Scan for the cell matching the given text and deliver its (X, Y) coordinate at center. 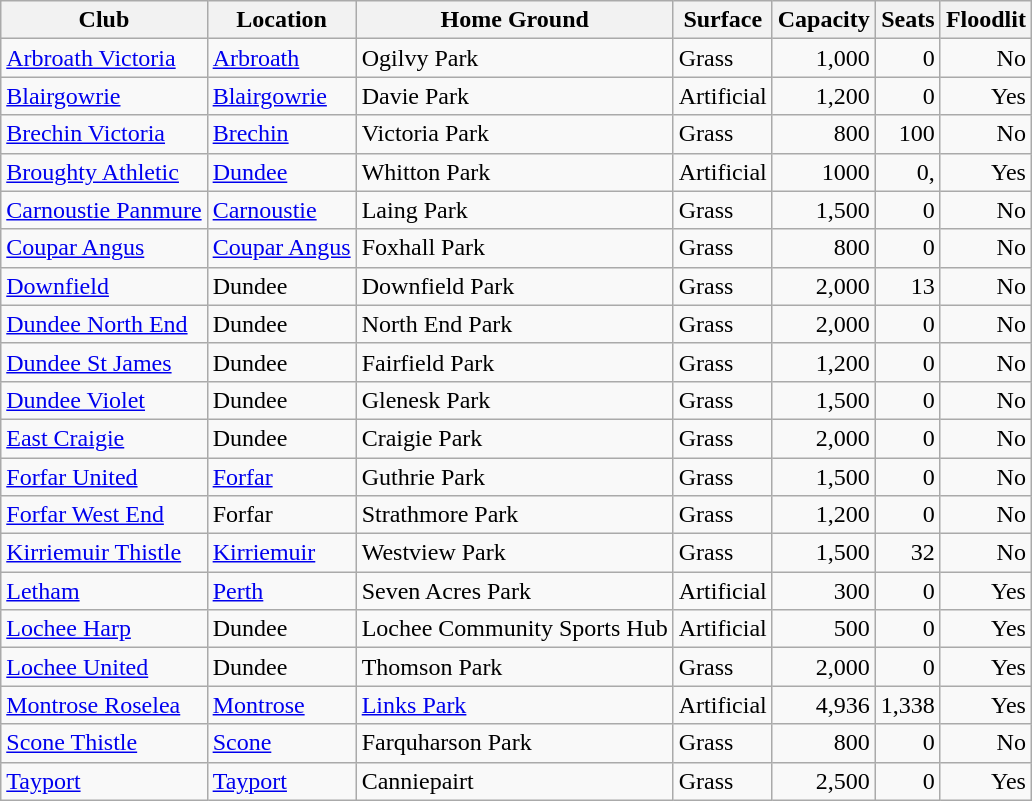
0, (908, 172)
1,338 (908, 705)
Seats (908, 20)
Brechin Victoria (104, 134)
Surface (722, 20)
Canniepairt (514, 781)
Links Park (514, 705)
4,936 (824, 705)
Dundee St James (104, 362)
Farquharson Park (514, 743)
Club (104, 20)
Carnoustie (282, 210)
Location (282, 20)
Forfar United (104, 477)
Arbroath Victoria (104, 58)
Craigie Park (514, 438)
Broughty Athletic (104, 172)
North End Park (514, 324)
Downfield (104, 286)
2,500 (824, 781)
Kirriemuir Thistle (104, 553)
Forfar West End (104, 515)
Lochee United (104, 667)
Strathmore Park (514, 515)
Whitton Park (514, 172)
300 (824, 591)
Arbroath (282, 58)
Downfield Park (514, 286)
1,000 (824, 58)
Lochee Harp (104, 629)
32 (908, 553)
Lochee Community Sports Hub (514, 629)
Home Ground (514, 20)
Seven Acres Park (514, 591)
Thomson Park (514, 667)
Capacity (824, 20)
Dundee Violet (104, 400)
East Craigie (104, 438)
Westview Park (514, 553)
Laing Park (514, 210)
Montrose Roselea (104, 705)
Floodlit (986, 20)
Glenesk Park (514, 400)
Dundee North End (104, 324)
500 (824, 629)
Fairfield Park (514, 362)
Foxhall Park (514, 248)
Scone (282, 743)
Letham (104, 591)
Carnoustie Panmure (104, 210)
Perth (282, 591)
Victoria Park (514, 134)
Brechin (282, 134)
1000 (824, 172)
Kirriemuir (282, 553)
Scone Thistle (104, 743)
Guthrie Park (514, 477)
13 (908, 286)
Ogilvy Park (514, 58)
Montrose (282, 705)
100 (908, 134)
Davie Park (514, 96)
